Extract the (x, y) coordinate from the center of the cell holding the provided text.  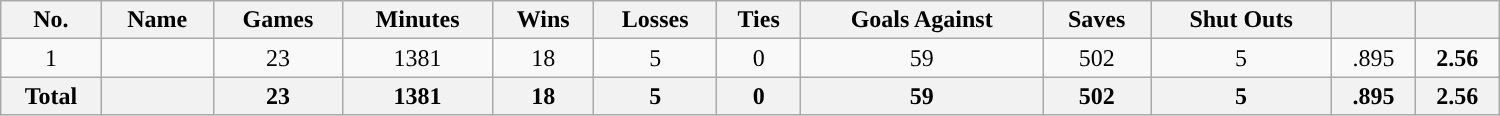
Losses (656, 20)
Saves (1097, 20)
Minutes (417, 20)
Total (51, 96)
Shut Outs (1242, 20)
Games (278, 20)
Goals Against (922, 20)
1 (51, 58)
Wins (544, 20)
Ties (759, 20)
No. (51, 20)
Name (157, 20)
